Capture the cell that displays the provided text and extract its (x, y) central coordinate. 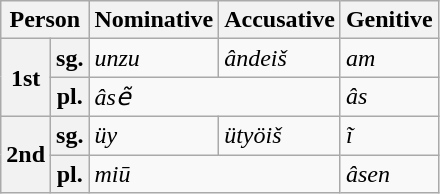
Genitive (389, 20)
Person (45, 20)
âsẽ (214, 97)
am (389, 58)
2nd (26, 154)
üy (154, 135)
unzu (154, 58)
âsen (389, 173)
ândeiš (280, 58)
miū (214, 173)
ütyöiš (280, 135)
Accusative (280, 20)
Nominative (154, 20)
1st (26, 78)
ĩ (389, 135)
âs (389, 97)
